Detect which cell encompasses the target text, then output its (X, Y) center coordinate. 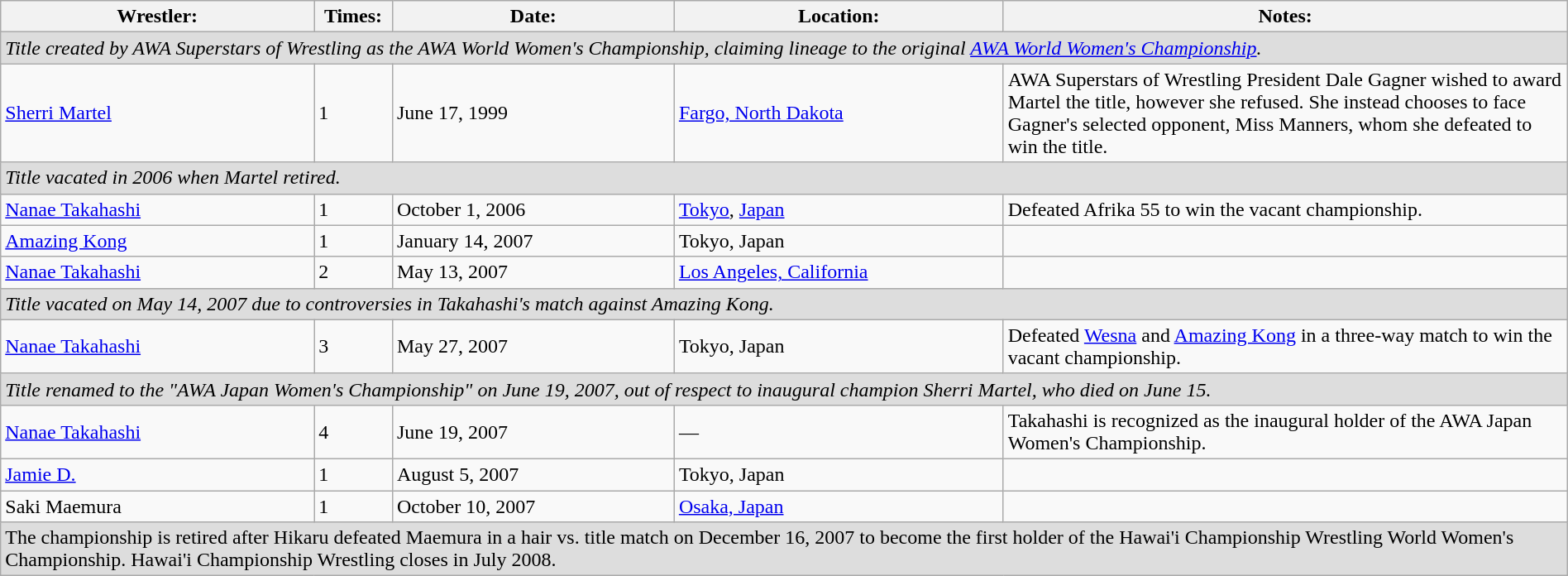
Title vacated on May 14, 2007 due to controversies in Takahashi's match against Amazing Kong. (784, 304)
May 13, 2007 (533, 272)
May 27, 2007 (533, 346)
Times: (354, 17)
Date: (533, 17)
Title renamed to the "AWA Japan Women's Championship" on June 19, 2007, out of respect to inaugural champion Sherri Martel, who died on June 15. (784, 389)
January 14, 2007 (533, 241)
Amazing Kong (157, 241)
3 (354, 346)
Defeated Afrika 55 to win the vacant championship. (1285, 209)
Saki Maemura (157, 506)
June 17, 1999 (533, 113)
Defeated Wesna and Amazing Kong in a three-way match to win the vacant championship. (1285, 346)
June 19, 2007 (533, 432)
Title created by AWA Superstars of Wrestling as the AWA World Women's Championship, claiming lineage to the original AWA World Women's Championship. (784, 48)
Sherri Martel (157, 113)
Jamie D. (157, 474)
August 5, 2007 (533, 474)
2 (354, 272)
October 10, 2007 (533, 506)
Osaka, Japan (839, 506)
Fargo, North Dakota (839, 113)
— (839, 432)
Title vacated in 2006 when Martel retired. (784, 178)
Wrestler: (157, 17)
Location: (839, 17)
Los Angeles, California (839, 272)
October 1, 2006 (533, 209)
Takahashi is recognized as the inaugural holder of the AWA Japan Women's Championship. (1285, 432)
Notes: (1285, 17)
4 (354, 432)
